For the text-containing cell, return its midpoint in [x, y] coordinate format. 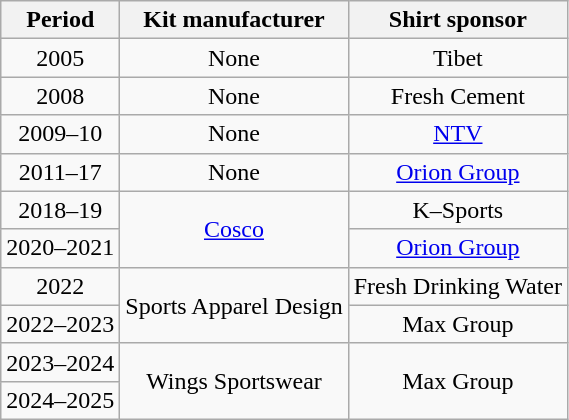
2005 [60, 58]
2009–10 [60, 134]
2008 [60, 96]
Fresh Drinking Water [458, 286]
K–Sports [458, 210]
2023–2024 [60, 362]
2020–2021 [60, 248]
2022 [60, 286]
Kit manufacturer [234, 20]
2011–17 [60, 172]
NTV [458, 134]
Tibet [458, 58]
2022–2023 [60, 324]
Cosco [234, 229]
Shirt sponsor [458, 20]
2018–19 [60, 210]
Period [60, 20]
2024–2025 [60, 400]
Sports Apparel Design [234, 305]
Wings Sportswear [234, 381]
Fresh Cement [458, 96]
